Provide the (x, y) coordinate of the cell's center where the given text is located.  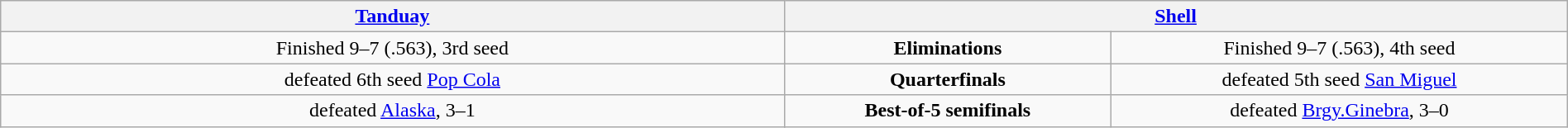
defeated 6th seed Pop Cola (392, 79)
defeated 5th seed San Miguel (1340, 79)
Finished 9–7 (.563), 3rd seed (392, 48)
Eliminations (948, 48)
Tanduay (392, 17)
Quarterfinals (948, 79)
Finished 9–7 (.563), 4th seed (1340, 48)
Shell (1176, 17)
defeated Brgy.Ginebra, 3–0 (1340, 111)
Best-of-5 semifinals (948, 111)
defeated Alaska, 3–1 (392, 111)
